Determine the (x, y) coordinate at the center of the cell enclosing the given text.  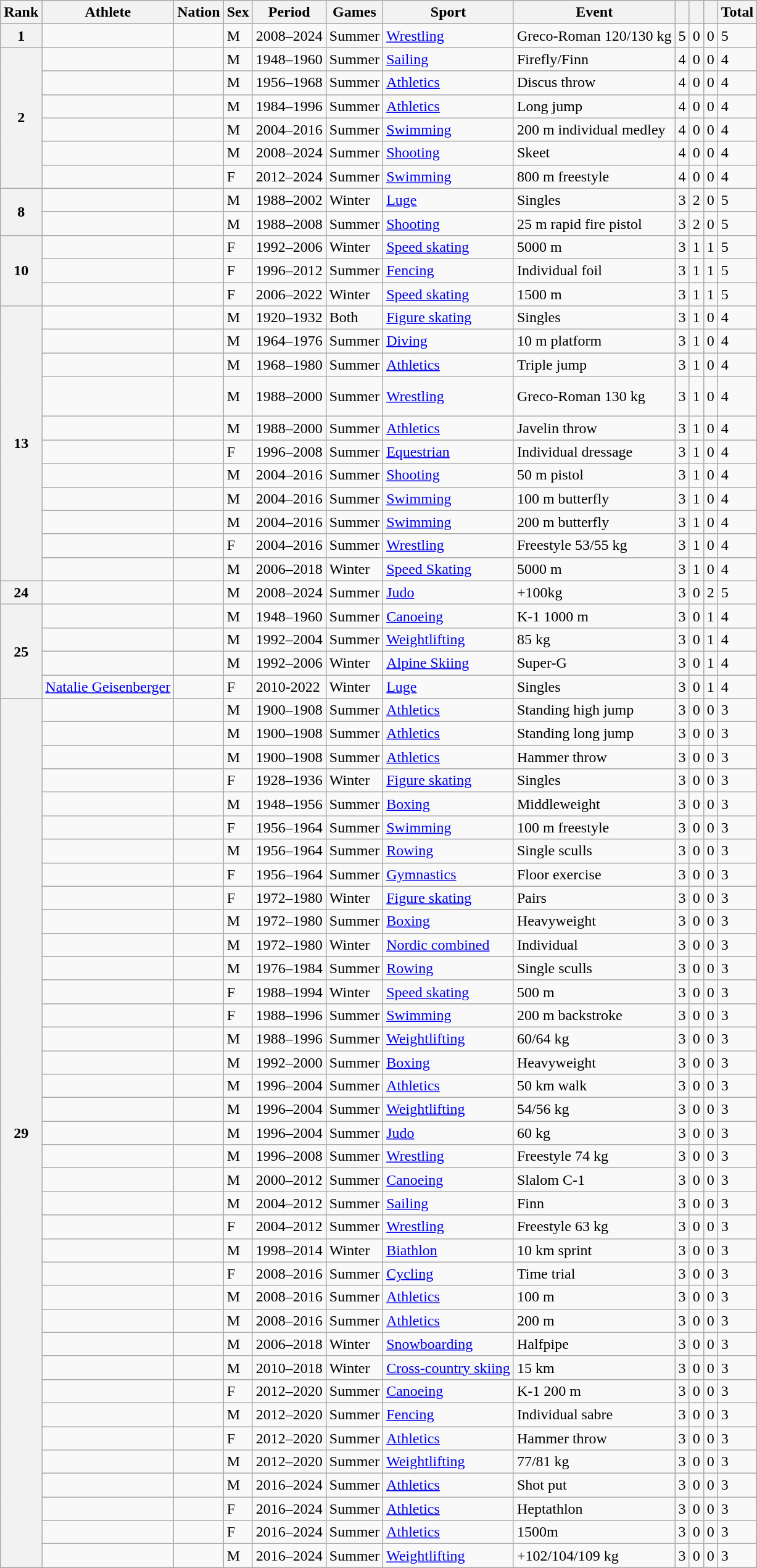
2000–2012 (289, 1180)
1964–1976 (289, 341)
Discus throw (594, 83)
Cross-country skiing (449, 1367)
200 m (594, 1321)
50 km walk (594, 1086)
Total (737, 12)
Sport (449, 12)
Natalie Geisenberger (108, 687)
Time trial (594, 1274)
50 m pistol (594, 475)
Pairs (594, 898)
Greco-Roman 130 kg (594, 396)
1948–1956 (289, 804)
10 m platform (594, 341)
Gymnastics (449, 874)
Individual foil (594, 270)
10 (21, 270)
Games (354, 12)
Finn (594, 1203)
29 (21, 1133)
Triple jump (594, 365)
Diving (449, 341)
1984–1996 (289, 106)
13 (21, 444)
1988–1994 (289, 992)
Heptathlon (594, 1509)
500 m (594, 992)
100 m (594, 1297)
Long jump (594, 106)
Speed Skating (449, 569)
Snowboarding (449, 1344)
8 (21, 212)
100 m butterfly (594, 499)
Individual (594, 945)
Freestyle 74 kg (594, 1156)
Athlete (108, 12)
1500 m (594, 294)
Shot put (594, 1485)
Standing high jump (594, 710)
54/56 kg (594, 1110)
800 m freestyle (594, 176)
Nation (199, 12)
Equestrian (449, 452)
Biathlon (449, 1250)
60 kg (594, 1133)
1988–2002 (289, 200)
1992–2004 (289, 639)
Middleweight (594, 804)
77/81 kg (594, 1462)
Cycling (449, 1274)
+100kg (594, 592)
200 m backstroke (594, 1015)
200 m butterfly (594, 522)
1998–2014 (289, 1250)
+102/104/109 kg (594, 1556)
Freestyle 63 kg (594, 1227)
Individual dressage (594, 452)
100 m freestyle (594, 828)
24 (21, 592)
60/64 kg (594, 1039)
10 km sprint (594, 1250)
15 km (594, 1367)
Event (594, 12)
Sex (238, 12)
1992–2000 (289, 1062)
Super-G (594, 663)
25 m rapid fire pistol (594, 223)
2006–2022 (289, 294)
Floor exercise (594, 874)
Nordic combined (449, 945)
Firefly/Finn (594, 59)
200 m individual medley (594, 130)
Freestyle 53/55 kg (594, 545)
Alpine Skiing (449, 663)
1920–1932 (289, 318)
Period (289, 12)
Greco-Roman 120/130 kg (594, 36)
2010–2018 (289, 1367)
1968–1980 (289, 365)
2010-2022 (289, 687)
1976–1984 (289, 968)
1988–2008 (289, 223)
25 (21, 651)
K-1 200 m (594, 1391)
1500m (594, 1532)
Slalom C-1 (594, 1180)
2012–2024 (289, 176)
1956–1968 (289, 83)
Standing long jump (594, 734)
Both (354, 318)
1996–2012 (289, 270)
Halfpipe (594, 1344)
Skeet (594, 153)
Rank (21, 12)
1928–1936 (289, 781)
K-1 1000 m (594, 616)
Individual sabre (594, 1414)
85 kg (594, 639)
Javelin throw (594, 428)
